Detect which cell encompasses the target text, then output its (X, Y) center coordinate. 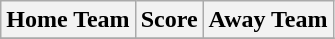
Home Team (68, 20)
Score (169, 20)
Away Team (268, 20)
